Return (x, y) of the center of cell containing provided text 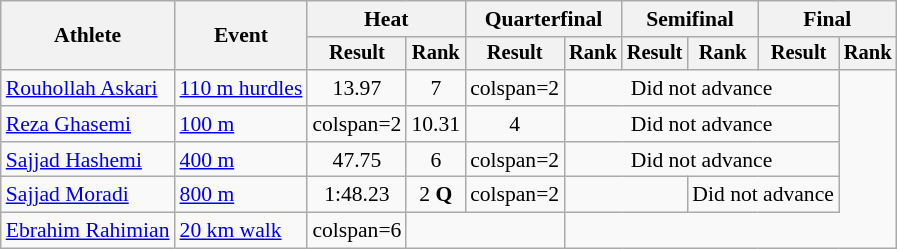
Event (242, 36)
20 km walk (242, 231)
Sajjad Hashemi (88, 160)
1:48.23 (356, 195)
Heat (386, 19)
100 m (242, 124)
4 (514, 124)
Final (827, 19)
47.75 (356, 160)
10.31 (436, 124)
2 Q (436, 195)
Athlete (88, 36)
13.97 (356, 88)
Ebrahim Rahimian (88, 231)
110 m hurdles (242, 88)
Reza Ghasemi (88, 124)
Rouhollah Askari (88, 88)
400 m (242, 160)
Semifinal (690, 19)
6 (436, 160)
Sajjad Moradi (88, 195)
colspan=6 (356, 231)
800 m (242, 195)
7 (436, 88)
Quarterfinal (544, 19)
